Pinpoint the cell where the given text exists, returning its (X, Y) midpoint coordinate. 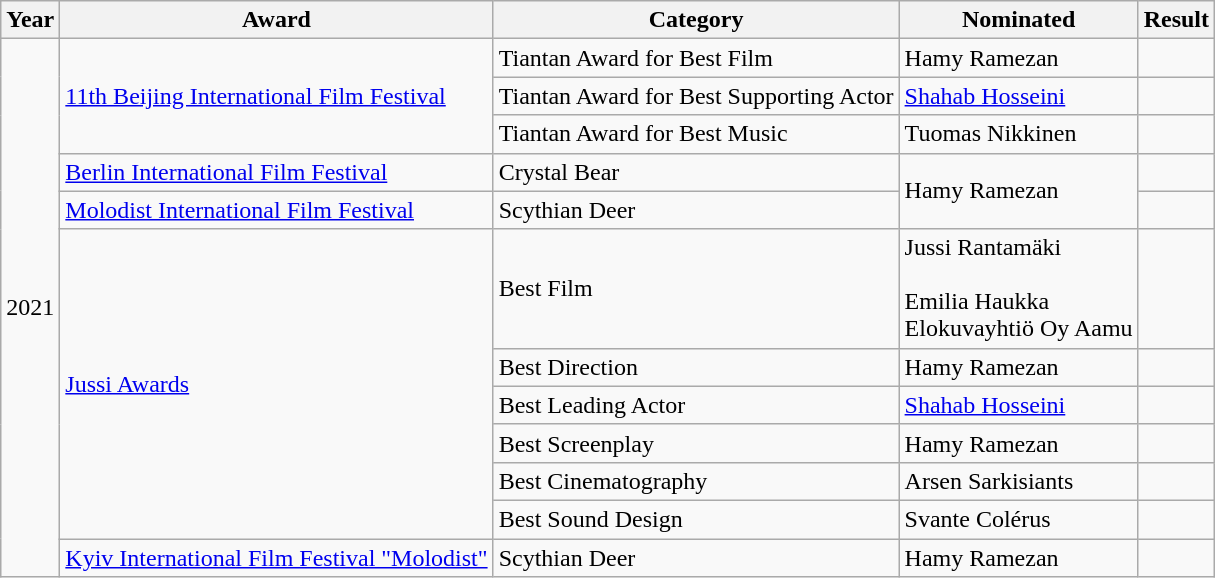
Best Screenplay (696, 443)
Svante Colérus (1018, 519)
2021 (30, 308)
Result (1176, 20)
Category (696, 20)
Jussi RantamäkiEmilia Haukka Elokuvayhtiö Oy Aamu (1018, 288)
11th Beijing International Film Festival (276, 96)
Kyiv International Film Festival "Molodist" (276, 557)
Berlin International Film Festival (276, 172)
Nominated (1018, 20)
Best Leading Actor (696, 405)
Tiantan Award for Best Music (696, 134)
Award (276, 20)
Molodist International Film Festival (276, 210)
Arsen Sarkisiants (1018, 481)
Tiantan Award for Best Film (696, 58)
Best Sound Design (696, 519)
Best Direction (696, 367)
Best Cinematography (696, 481)
Jussi Awards (276, 384)
Tiantan Award for Best Supporting Actor (696, 96)
Year (30, 20)
Crystal Bear (696, 172)
Best Film (696, 288)
Tuomas Nikkinen (1018, 134)
